Determine the (x, y) coordinate at the center of the cell enclosing the given text.  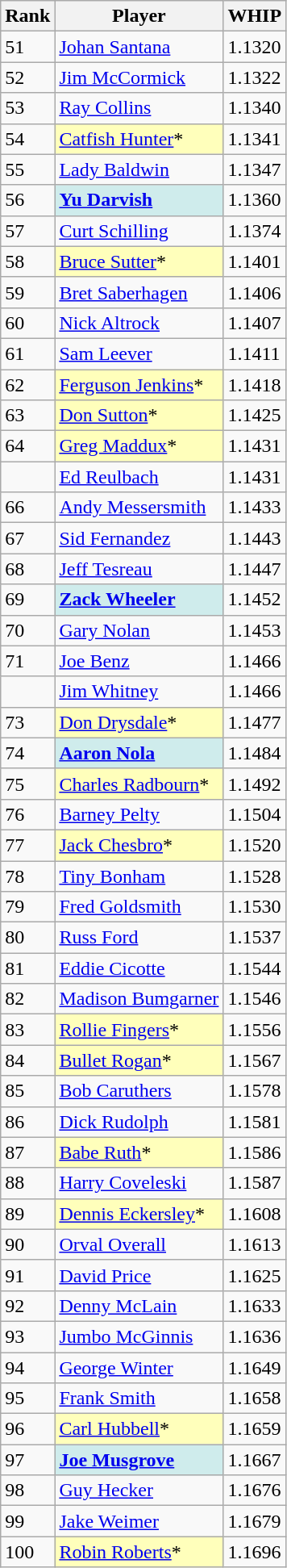
69 (27, 600)
91 (27, 1275)
1.1546 (255, 999)
1.1406 (255, 292)
Gary Nolan (139, 630)
Bret Saberhagen (139, 292)
1.1347 (255, 169)
71 (27, 661)
1.1320 (255, 47)
Joe Musgrove (139, 1460)
68 (27, 569)
Curt Schilling (139, 231)
1.1360 (255, 200)
83 (27, 1030)
98 (27, 1491)
1.1676 (255, 1491)
Ed Reulbach (139, 477)
1.1530 (255, 907)
66 (27, 508)
1.1696 (255, 1552)
1.1581 (255, 1122)
George Winter (139, 1368)
1.1659 (255, 1429)
1.1520 (255, 845)
84 (27, 1060)
1.1556 (255, 1030)
1.1625 (255, 1275)
96 (27, 1429)
1.1452 (255, 600)
1.1613 (255, 1244)
94 (27, 1368)
93 (27, 1336)
1.1679 (255, 1521)
51 (27, 47)
Jumbo McGinnis (139, 1336)
1.1658 (255, 1399)
Guy Hecker (139, 1491)
Rollie Fingers* (139, 1030)
1.1484 (255, 753)
Dennis Eckersley* (139, 1214)
Orval Overall (139, 1244)
97 (27, 1460)
David Price (139, 1275)
67 (27, 538)
56 (27, 200)
55 (27, 169)
100 (27, 1552)
1.1567 (255, 1060)
1.1504 (255, 814)
63 (27, 416)
Fred Goldsmith (139, 907)
Carl Hubbell* (139, 1429)
Jim Whitney (139, 692)
59 (27, 292)
Ferguson Jenkins* (139, 385)
Tiny Bonham (139, 876)
82 (27, 999)
Player (139, 16)
1.1608 (255, 1214)
Jack Chesbro* (139, 845)
1.1649 (255, 1368)
76 (27, 814)
Aaron Nola (139, 753)
Jeff Tesreau (139, 569)
54 (27, 139)
Johan Santana (139, 47)
88 (27, 1183)
1.1667 (255, 1460)
Andy Messersmith (139, 508)
1.1407 (255, 323)
Zack Wheeler (139, 600)
Frank Smith (139, 1399)
Lady Baldwin (139, 169)
Nick Altrock (139, 323)
74 (27, 753)
1.1586 (255, 1152)
60 (27, 323)
Don Sutton* (139, 416)
Yu Darvish (139, 200)
Rank (27, 16)
1.1587 (255, 1183)
87 (27, 1152)
78 (27, 876)
Jim McCormick (139, 77)
57 (27, 231)
Sam Leever (139, 353)
Russ Ford (139, 938)
Bob Caruthers (139, 1091)
Denny McLain (139, 1306)
Babe Ruth* (139, 1152)
1.1578 (255, 1091)
89 (27, 1214)
99 (27, 1521)
77 (27, 845)
1.1443 (255, 538)
Madison Bumgarner (139, 999)
81 (27, 968)
Ray Collins (139, 108)
1.1447 (255, 569)
58 (27, 261)
1.1340 (255, 108)
86 (27, 1122)
61 (27, 353)
Sid Fernandez (139, 538)
Charles Radbourn* (139, 784)
95 (27, 1399)
73 (27, 722)
1.1341 (255, 139)
Dick Rudolph (139, 1122)
Don Drysdale* (139, 722)
Barney Pelty (139, 814)
Bullet Rogan* (139, 1060)
1.1453 (255, 630)
Catfish Hunter* (139, 139)
1.1433 (255, 508)
1.1537 (255, 938)
1.1492 (255, 784)
1.1322 (255, 77)
1.1418 (255, 385)
1.1425 (255, 416)
Robin Roberts* (139, 1552)
WHIP (255, 16)
1.1636 (255, 1336)
Jake Weimer (139, 1521)
80 (27, 938)
90 (27, 1244)
1.1401 (255, 261)
1.1411 (255, 353)
53 (27, 108)
85 (27, 1091)
1.1374 (255, 231)
64 (27, 446)
1.1477 (255, 722)
Eddie Cicotte (139, 968)
Joe Benz (139, 661)
52 (27, 77)
62 (27, 385)
1.1528 (255, 876)
Bruce Sutter* (139, 261)
Greg Maddux* (139, 446)
70 (27, 630)
79 (27, 907)
75 (27, 784)
Harry Coveleski (139, 1183)
1.1633 (255, 1306)
92 (27, 1306)
1.1544 (255, 968)
